Return the (X, Y) coordinate for the center point of the cell that contains the specified text.  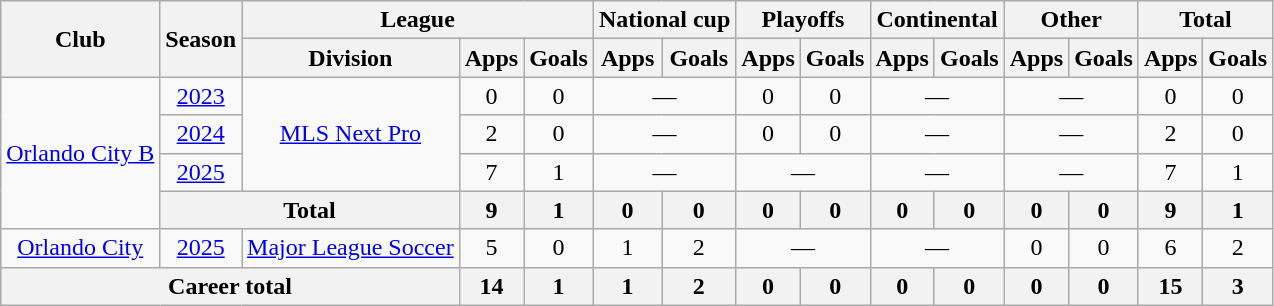
6 (1170, 248)
14 (491, 286)
League (418, 20)
Playoffs (803, 20)
Orlando City (80, 248)
Season (201, 39)
3 (1238, 286)
Division (351, 58)
Orlando City B (80, 153)
5 (491, 248)
2023 (201, 96)
National cup (664, 20)
15 (1170, 286)
MLS Next Pro (351, 134)
Continental (937, 20)
2024 (201, 134)
Career total (230, 286)
Other (1071, 20)
Major League Soccer (351, 248)
Club (80, 39)
